Extract the [x, y] coordinate from the center of the cell holding the provided text.  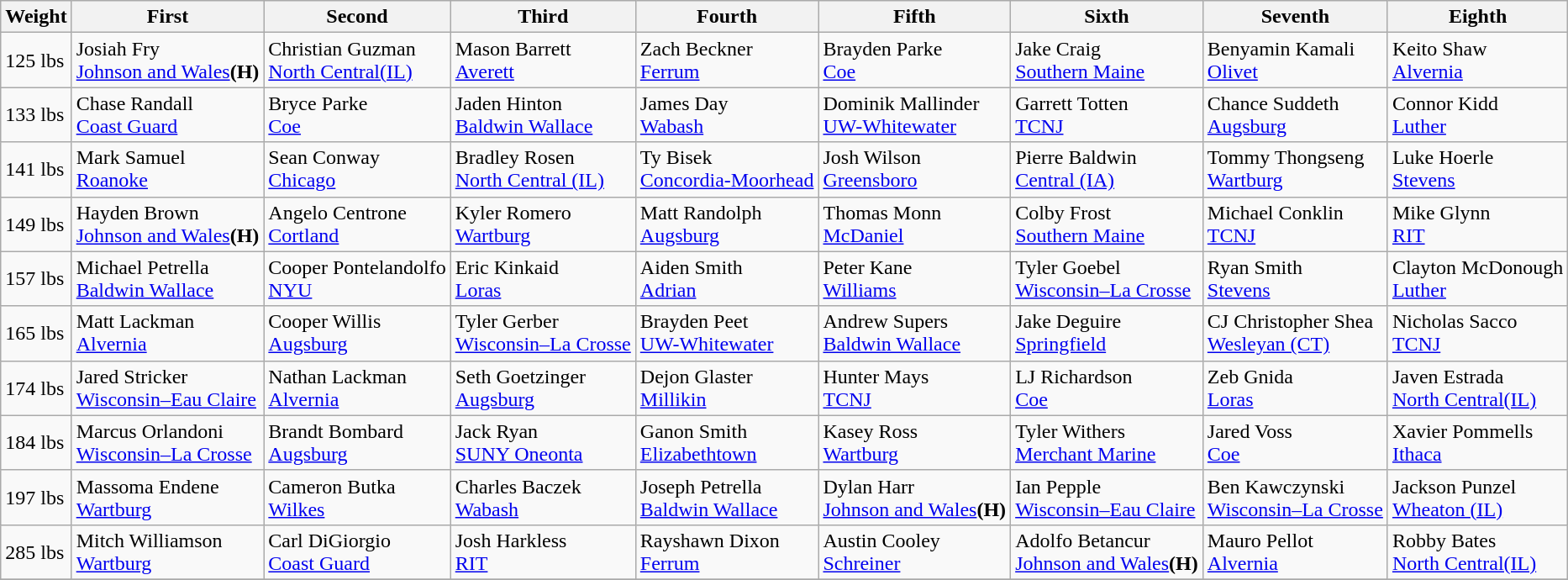
Connor KiddLuther [1477, 114]
Marcus Orlandoni Wisconsin–La Crosse [168, 442]
Garrett TottenTCNJ [1108, 114]
Jackson Punzel Wheaton (IL) [1477, 498]
Eric Kinkaid Loras [543, 279]
Angelo CentroneCortland [357, 224]
Brandt Bombard Augsburg [357, 442]
Javen Estrada North Central(IL) [1477, 388]
Xavier Pommells Ithaca [1477, 442]
Thomas Monn McDaniel [914, 224]
Massoma Endene Wartburg [168, 498]
174 lbs [36, 388]
Brayden ParkeCoe [914, 61]
Fifth [914, 17]
Ian Pepple Wisconsin–Eau Claire [1108, 498]
Zeb Gnida Loras [1295, 388]
Joseph Petrella Baldwin Wallace [727, 498]
197 lbs [36, 498]
Peter Kane Williams [914, 279]
Tyler GerberWisconsin–La Crosse [543, 333]
Andrew Supers Baldwin Wallace [914, 333]
Charles Baczek Wabash [543, 498]
Josh HarklessRIT [543, 551]
Ganon Smith Elizabethtown [727, 442]
Seth Goetzinger Augsburg [543, 388]
Weight [36, 17]
Mason BarrettAverett [543, 61]
Nathan Lackman Alvernia [357, 388]
Josh WilsonGreensboro [914, 170]
Michael ConklinTCNJ [1295, 224]
Dominik MallinderUW-Whitewater [914, 114]
184 lbs [36, 442]
Cameron Butka Wilkes [357, 498]
285 lbs [36, 551]
133 lbs [36, 114]
Jared Stricker Wisconsin–Eau Claire [168, 388]
Rayshawn DixonFerrum [727, 551]
Bradley RosenNorth Central (IL) [543, 170]
Bryce ParkeCoe [357, 114]
Brayden PeetUW-Whitewater [727, 333]
Pierre BaldwinCentral (IA) [1108, 170]
Jake Deguire Springfield [1108, 333]
Adolfo BetancurJohnson and Wales(H) [1108, 551]
CJ Christopher Shea Wesleyan (CT) [1295, 333]
Benyamin KamaliOlivet [1295, 61]
LJ Richardson Coe [1108, 388]
Sean ConwayChicago [357, 170]
Kasey Ross Wartburg [914, 442]
Luke Hoerle Stevens [1477, 170]
Chase RandallCoast Guard [168, 114]
Hayden BrownJohnson and Wales(H) [168, 224]
James DayWabash [727, 114]
Jared Voss Coe [1295, 442]
Robby Bates North Central(IL) [1477, 551]
Chance SuddethAugsburg [1295, 114]
Third [543, 17]
Hunter Mays TCNJ [914, 388]
165 lbs [36, 333]
Ty BisekConcordia-Moorhead [727, 170]
Dejon Glaster Millikin [727, 388]
Ben Kawczynski Wisconsin–La Crosse [1295, 498]
Carl DiGiorgioCoast Guard [357, 551]
Christian GuzmanNorth Central(IL) [357, 61]
Mike Glynn RIT [1477, 224]
Keito Shaw Alvernia [1477, 61]
Austin CooleySchreiner [914, 551]
Fourth [727, 17]
Kyler RomeroWartburg [543, 224]
Eighth [1477, 17]
First [168, 17]
Colby Frost Southern Maine [1108, 224]
Second [357, 17]
Nicholas Sacco TCNJ [1477, 333]
Tyler Withers Merchant Marine [1108, 442]
Tyler Goebel Wisconsin–La Crosse [1108, 279]
Clayton McDonough Luther [1477, 279]
Jake CraigSouthern Maine [1108, 61]
125 lbs [36, 61]
Aiden Smith Adrian [727, 279]
Mauro Pellot Alvernia [1295, 551]
Cooper Pontelandolfo NYU [357, 279]
157 lbs [36, 279]
Seventh [1295, 17]
Matt RandolphAugsburg [727, 224]
141 lbs [36, 170]
Cooper Willis Augsburg [357, 333]
Josiah FryJohnson and Wales(H) [168, 61]
Mitch WilliamsonWartburg [168, 551]
Ryan Smith Stevens [1295, 279]
Dylan Harr Johnson and Wales(H) [914, 498]
Matt LackmanAlvernia [168, 333]
149 lbs [36, 224]
Tommy ThongsengWartburg [1295, 170]
Jack Ryan SUNY Oneonta [543, 442]
Sixth [1108, 17]
Jaden HintonBaldwin Wallace [543, 114]
Michael Petrella Baldwin Wallace [168, 279]
Zach BecknerFerrum [727, 61]
Mark SamuelRoanoke [168, 170]
